Detect which cell encompasses the target text, then output its [X, Y] center coordinate. 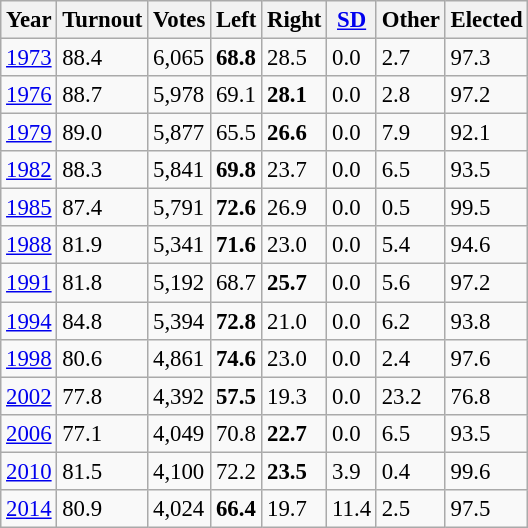
1976 [29, 95]
1994 [29, 321]
80.6 [102, 358]
92.1 [486, 133]
81.9 [102, 245]
2.5 [410, 509]
4,392 [180, 396]
97.5 [486, 509]
88.7 [102, 95]
1991 [29, 283]
Elected [486, 20]
5,877 [180, 133]
89.0 [102, 133]
6,065 [180, 58]
23.5 [294, 471]
19.3 [294, 396]
25.7 [294, 283]
19.7 [294, 509]
5,192 [180, 283]
22.7 [294, 433]
84.8 [102, 321]
5,791 [180, 208]
Other [410, 20]
1982 [29, 170]
94.6 [486, 245]
23.7 [294, 170]
69.8 [236, 170]
99.5 [486, 208]
28.5 [294, 58]
Left [236, 20]
7.9 [410, 133]
26.6 [294, 133]
1973 [29, 58]
88.4 [102, 58]
93.8 [486, 321]
2006 [29, 433]
87.4 [102, 208]
5.6 [410, 283]
28.1 [294, 95]
5,978 [180, 95]
72.8 [236, 321]
57.5 [236, 396]
0.4 [410, 471]
Votes [180, 20]
76.8 [486, 396]
5,394 [180, 321]
11.4 [352, 509]
2.8 [410, 95]
26.9 [294, 208]
SD [352, 20]
97.6 [486, 358]
80.9 [102, 509]
72.2 [236, 471]
1998 [29, 358]
68.7 [236, 283]
77.1 [102, 433]
0.5 [410, 208]
Year [29, 20]
21.0 [294, 321]
72.6 [236, 208]
81.5 [102, 471]
5.4 [410, 245]
23.2 [410, 396]
1988 [29, 245]
99.6 [486, 471]
Turnout [102, 20]
81.8 [102, 283]
74.6 [236, 358]
2002 [29, 396]
97.3 [486, 58]
3.9 [352, 471]
6.2 [410, 321]
70.8 [236, 433]
71.6 [236, 245]
4,049 [180, 433]
2014 [29, 509]
65.5 [236, 133]
1985 [29, 208]
69.1 [236, 95]
88.3 [102, 170]
2.4 [410, 358]
2010 [29, 471]
77.8 [102, 396]
1979 [29, 133]
66.4 [236, 509]
Right [294, 20]
4,861 [180, 358]
5,341 [180, 245]
68.8 [236, 58]
5,841 [180, 170]
2.7 [410, 58]
4,100 [180, 471]
4,024 [180, 509]
